For the text-containing cell, return its midpoint in [X, Y] coordinate format. 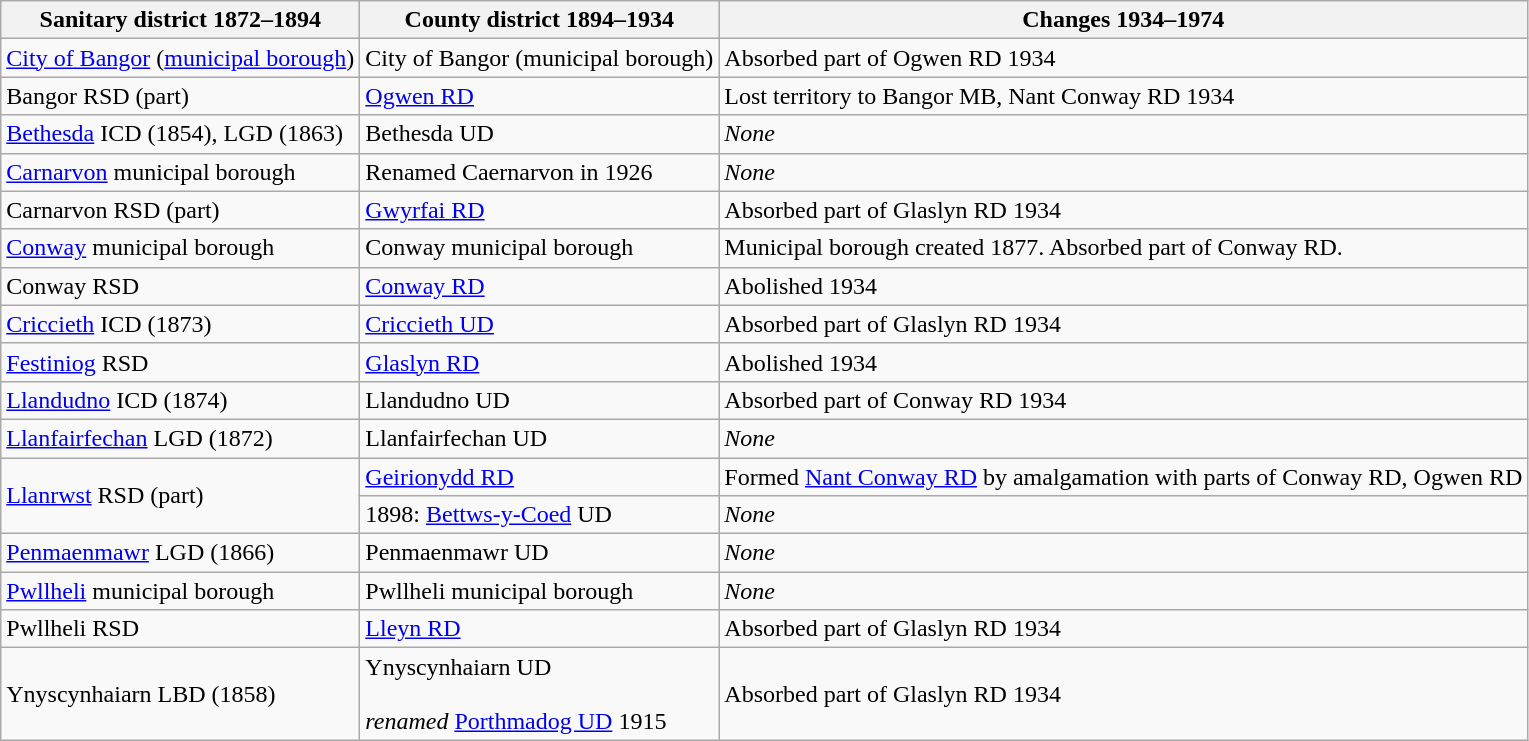
Conway RD [540, 286]
County district 1894–1934 [540, 20]
Lleyn RD [540, 629]
Llandudno UD [540, 400]
Sanitary district 1872–1894 [180, 20]
Conway RSD [180, 286]
1898: Bettws-y-Coed UD [540, 515]
Criccieth ICD (1873) [180, 324]
Carnarvon municipal borough [180, 172]
Geirionydd RD [540, 477]
Pwllheli RSD [180, 629]
Absorbed part of Conway RD 1934 [1124, 400]
Changes 1934–1974 [1124, 20]
Ynyscynhaiarn LBD (1858) [180, 694]
Llanfairfechan UD [540, 438]
Llandudno ICD (1874) [180, 400]
Ogwen RD [540, 96]
Municipal borough created 1877. Absorbed part of Conway RD. [1124, 248]
Gwyrfai RD [540, 210]
Formed Nant Conway RD by amalgamation with parts of Conway RD, Ogwen RD [1124, 477]
Penmaenmawr UD [540, 553]
Renamed Caernarvon in 1926 [540, 172]
Absorbed part of Ogwen RD 1934 [1124, 58]
Festiniog RSD [180, 362]
Penmaenmawr LGD (1866) [180, 553]
Criccieth UD [540, 324]
Bethesda UD [540, 134]
Bethesda ICD (1854), LGD (1863) [180, 134]
Lost territory to Bangor MB, Nant Conway RD 1934 [1124, 96]
Carnarvon RSD (part) [180, 210]
Bangor RSD (part) [180, 96]
Llanfairfechan LGD (1872) [180, 438]
Glaslyn RD [540, 362]
Llanrwst RSD (part) [180, 496]
Ynyscynhaiarn UDrenamed Porthmadog UD 1915 [540, 694]
